Determine the (X, Y) coordinate at the center of the cell enclosing the given text.  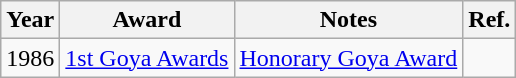
Award (147, 20)
Honorary Goya Award (348, 58)
Ref. (490, 20)
Year (30, 20)
1986 (30, 58)
1st Goya Awards (147, 58)
Notes (348, 20)
